Return [x, y] of the center of cell containing provided text 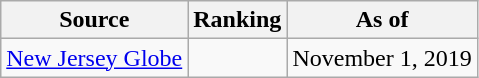
Ranking [238, 20]
Source [94, 20]
As of [382, 20]
November 1, 2019 [382, 58]
New Jersey Globe [94, 58]
